Determine the (x, y) coordinate at the center of the cell enclosing the given text.  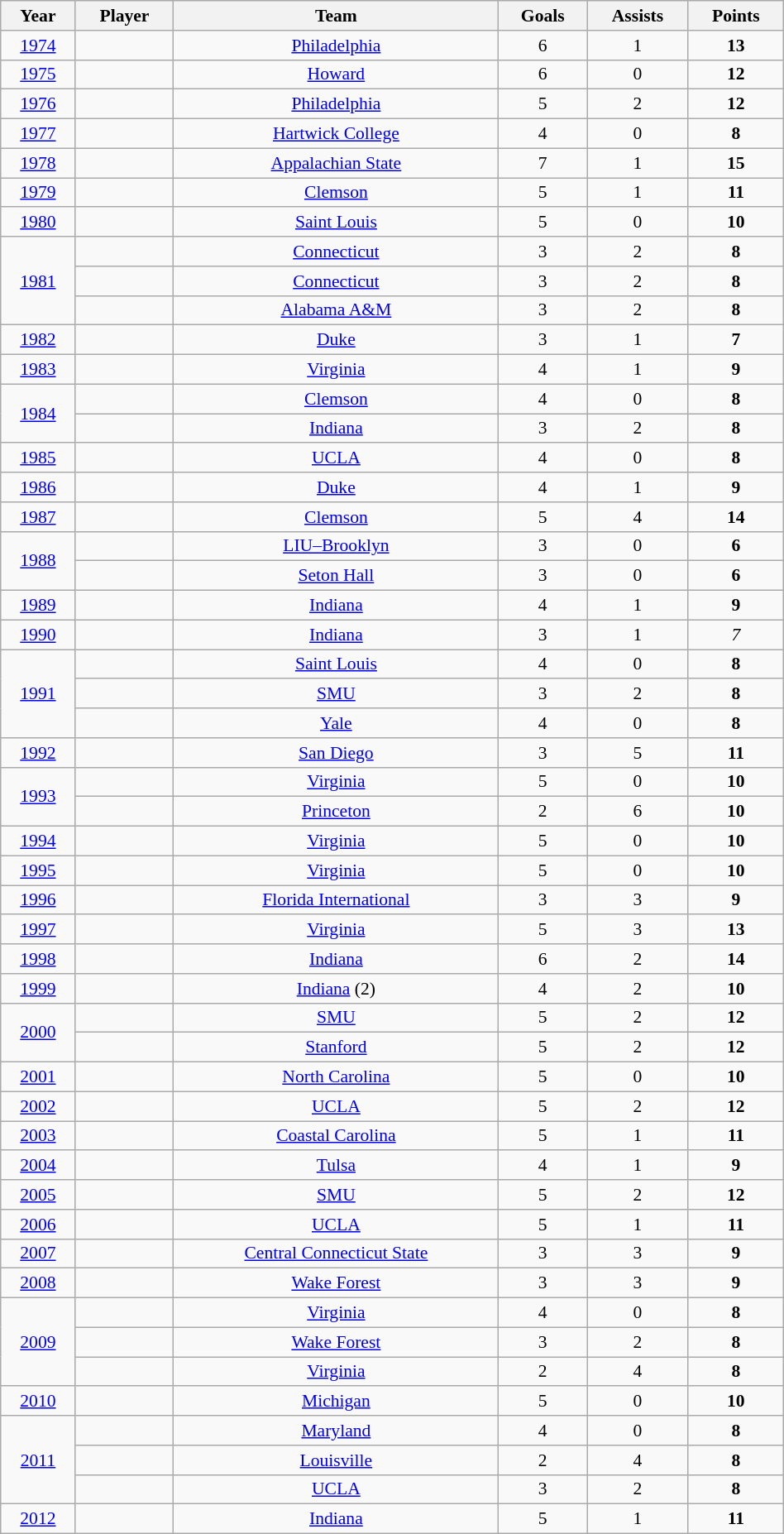
1999 (38, 989)
1980 (38, 223)
Goals (543, 16)
1981 (38, 281)
Princeton (336, 812)
2006 (38, 1225)
Indiana (2) (336, 989)
1993 (38, 796)
2000 (38, 1033)
1974 (38, 46)
1994 (38, 841)
Alabama A&M (336, 310)
1991 (38, 693)
1977 (38, 134)
1982 (38, 340)
Points (736, 16)
2011 (38, 1460)
Howard (336, 74)
2010 (38, 1402)
Yale (336, 723)
Hartwick College (336, 134)
2009 (38, 1342)
1996 (38, 900)
2004 (38, 1166)
1978 (38, 163)
2008 (38, 1283)
Central Connecticut State (336, 1254)
2002 (38, 1106)
1995 (38, 870)
Stanford (336, 1047)
2001 (38, 1077)
Player (124, 16)
1979 (38, 193)
Assists (638, 16)
Tulsa (336, 1166)
Maryland (336, 1431)
2007 (38, 1254)
1990 (38, 635)
2012 (38, 1519)
Florida International (336, 900)
1992 (38, 753)
Year (38, 16)
Coastal Carolina (336, 1136)
1975 (38, 74)
Appalachian State (336, 163)
1987 (38, 517)
1989 (38, 606)
1983 (38, 370)
1988 (38, 561)
North Carolina (336, 1077)
1998 (38, 959)
2003 (38, 1136)
Team (336, 16)
Louisville (336, 1460)
Michigan (336, 1402)
1997 (38, 930)
Seton Hall (336, 576)
15 (736, 163)
LIU–Brooklyn (336, 546)
1986 (38, 487)
1976 (38, 104)
San Diego (336, 753)
2005 (38, 1195)
1985 (38, 458)
1984 (38, 414)
